Capture the cell that displays the provided text and extract its (x, y) central coordinate. 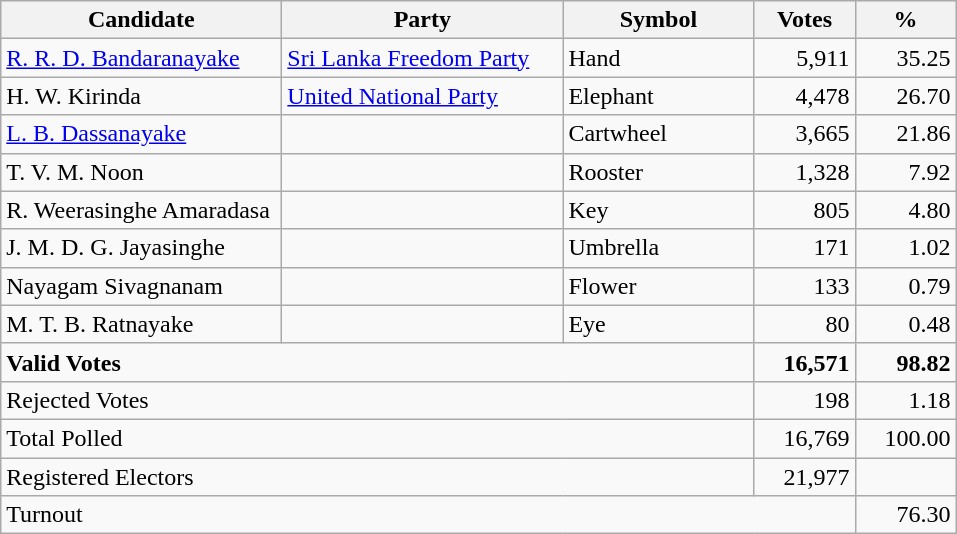
Party (422, 20)
Key (658, 210)
Rooster (658, 172)
3,665 (804, 134)
R. Weerasinghe Amaradasa (142, 210)
Sri Lanka Freedom Party (422, 58)
4.80 (906, 210)
0.79 (906, 286)
Umbrella (658, 248)
United National Party (422, 96)
1.18 (906, 400)
Symbol (658, 20)
M. T. B. Ratnayake (142, 324)
Rejected Votes (378, 400)
21.86 (906, 134)
21,977 (804, 477)
J. M. D. G. Jayasinghe (142, 248)
76.30 (906, 515)
Valid Votes (378, 362)
0.48 (906, 324)
805 (804, 210)
Votes (804, 20)
Hand (658, 58)
98.82 (906, 362)
80 (804, 324)
T. V. M. Noon (142, 172)
1.02 (906, 248)
Elephant (658, 96)
16,769 (804, 438)
7.92 (906, 172)
H. W. Kirinda (142, 96)
Flower (658, 286)
16,571 (804, 362)
Cartwheel (658, 134)
100.00 (906, 438)
5,911 (804, 58)
Registered Electors (378, 477)
Nayagam Sivagnanam (142, 286)
171 (804, 248)
133 (804, 286)
Candidate (142, 20)
Eye (658, 324)
4,478 (804, 96)
R. R. D. Bandaranayake (142, 58)
26.70 (906, 96)
35.25 (906, 58)
198 (804, 400)
Turnout (428, 515)
Total Polled (378, 438)
L. B. Dassanayake (142, 134)
% (906, 20)
1,328 (804, 172)
